Return [X, Y] of the center of cell containing provided text 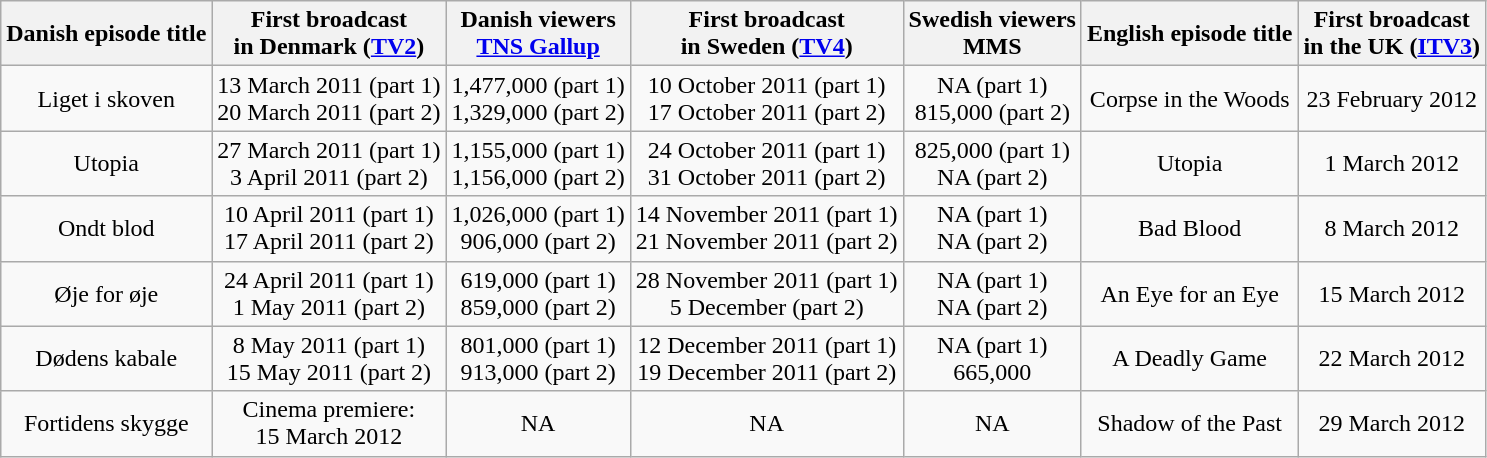
14 November 2011 (part 1)21 November 2011 (part 2) [766, 228]
13 March 2011 (part 1)20 March 2011 (part 2) [329, 98]
10 October 2011 (part 1)17 October 2011 (part 2) [766, 98]
15 March 2012 [1392, 294]
Danish episode title [106, 34]
22 March 2012 [1392, 358]
27 March 2011 (part 1)3 April 2011 (part 2) [329, 164]
24 April 2011 (part 1)1 May 2011 (part 2) [329, 294]
825,000 (part 1)NA (part 2) [992, 164]
NA (part 1)815,000 (part 2) [992, 98]
First broadcastin Denmark (TV2) [329, 34]
English episode title [1189, 34]
Dødens kabale [106, 358]
An Eye for an Eye [1189, 294]
28 November 2011 (part 1)5 December (part 2) [766, 294]
10 April 2011 (part 1)17 April 2011 (part 2) [329, 228]
First broadcastin the UK (ITV3) [1392, 34]
619,000 (part 1)859,000 (part 2) [538, 294]
1 March 2012 [1392, 164]
Øje for øje [106, 294]
Fortidens skygge [106, 424]
Swedish viewersMMS [992, 34]
Shadow of the Past [1189, 424]
12 December 2011 (part 1)19 December 2011 (part 2) [766, 358]
Corpse in the Woods [1189, 98]
NA (part 1)665,000 [992, 358]
Danish viewersTNS Gallup [538, 34]
801,000 (part 1)913,000 (part 2) [538, 358]
8 May 2011 (part 1)15 May 2011 (part 2) [329, 358]
8 March 2012 [1392, 228]
23 February 2012 [1392, 98]
Ondt blod [106, 228]
29 March 2012 [1392, 424]
Liget i skoven [106, 98]
First broadcastin Sweden (TV4) [766, 34]
A Deadly Game [1189, 358]
Cinema premiere:15 March 2012 [329, 424]
24 October 2011 (part 1)31 October 2011 (part 2) [766, 164]
1,477,000 (part 1)1,329,000 (part 2) [538, 98]
Bad Blood [1189, 228]
1,155,000 (part 1)1,156,000 (part 2) [538, 164]
1,026,000 (part 1)906,000 (part 2) [538, 228]
